Find where the given text appears and provide that cell's center as [x, y] coordinate. 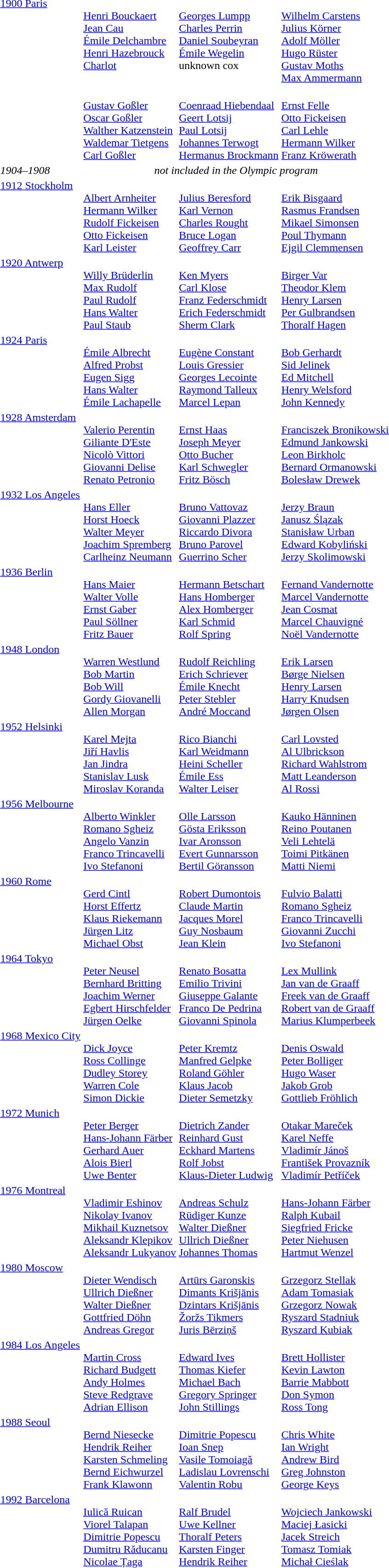
Edward IvesThomas KieferMichael BachGregory SpringerJohn Stillings [229, 1376]
Albert ArnheiterHermann WilkerRudolf FickeisenOtto FickeisenKarl Leister [130, 216]
Warren WestlundBob MartinBob WillGordy GiovanelliAllen Morgan [130, 680]
Willy BrüderlinMax RudolfPaul RudolfHans WalterPaul Staub [130, 294]
Gustav Goßler Oscar Goßler Walther Katzenstein Waldemar Tietgens Carl Goßler [130, 124]
Artūrs GaronskisDimants KrišjānisDzintars KrišjānisŽoržs TikmersJuris Bērziņš [229, 1298]
Peter BergerHans-Johann FärberGerhard AuerAlois BierlUwe Benter [130, 1144]
Martin CrossRichard BudgettAndy HolmesSteve RedgraveAdrian Ellison [130, 1376]
Robert DumontoisClaude MartinJacques MorelGuy NosbaumJean Klein [229, 912]
Vladimir EshinovNikolay IvanovMikhail KuznetsovAleksandr KlepikovAleksandr Lukyanov [130, 1221]
Renato BosattaEmilio TriviniGiuseppe GalanteFranco De PedrinaGiovanni Spinola [229, 989]
Hans MaierWalter VolleErnst GaberPaul SöllnerFritz Bauer [130, 603]
Olle LarssonGösta ErikssonIvar AronssonEvert GunnarssonBertil Göransson [229, 835]
Hermann BetschartHans HombergerAlex HombergerKarl SchmidRolf Spring [229, 603]
Dimitrie PopescuIoan SnepVasile TomoiagăLadislau LovrenschiValentin Robu [229, 1453]
Gerd CintlHorst EffertzKlaus RiekemannJürgen LitzMichael Obst [130, 912]
Bruno VattovazGiovanni PlazzerRiccardo DivoraBruno ParovelGuerrino Scher [229, 525]
Julius BeresfordKarl VernonCharles RoughtBruce LoganGeoffrey Carr [229, 216]
Peter KremtzManfred GelpkeRoland GöhlerKlaus JacobDieter Semetzky [229, 1066]
Ernst HaasJoseph MeyerOtto BucherKarl SchweglerFritz Bösch [229, 448]
Dieter WendischUllrich DießnerWalter DießnerGottfried DöhnAndreas Gregor [130, 1298]
Rico BianchiKarl WeidmannHeini SchellerÉmile EssWalter Leiser [229, 757]
Bernd NieseckeHendrik ReiherKarsten SchmelingBernd EichwurzelFrank Klawonn [130, 1453]
Eugène ConstantLouis GressierGeorges LecointeRaymond TalleuxMarcel Lepan [229, 371]
Dick JoyceRoss CollingeDudley StoreyWarren ColeSimon Dickie [130, 1066]
Peter NeuselBernhard BrittingJoachim WernerEgbert HirschfelderJürgen Oelke [130, 989]
Rudolf ReichlingErich SchrieverÉmile KnechtPeter SteblerAndré Moccand [229, 680]
Hans EllerHorst HoeckWalter MeyerJoachim SprembergCarlheinz Neumann [130, 525]
Karel MejtaJiří HavlisJan JindraStanislav LuskMiroslav Koranda [130, 757]
Émile AlbrechtAlfred ProbstEugen SiggHans WalterÉmile Lachapelle [130, 371]
Dietrich ZanderReinhard GustEckhard MartensRolf JobstKlaus-Dieter Ludwig [229, 1144]
Ken MyersCarl KloseFranz FederschmidtErich FederschmidtSherm Clark [229, 294]
Andreas SchulzRüdiger KunzeWalter DießnerUllrich DießnerJohannes Thomas [229, 1221]
Valerio PerentinGiliante D'EsteNicolò VittoriGiovanni DeliseRenato Petronio [130, 448]
Coenraad Hiebendaal Geert Lotsij Paul Lotsij Johannes Terwogt Hermanus Brockmann [229, 124]
Alberto WinklerRomano SgheizAngelo VanzinFranco TrincavelliIvo Stefanoni [130, 835]
